Provide the (x, y) coordinate of the cell's center where the given text is located.  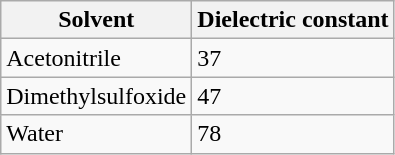
37 (293, 58)
Dielectric constant (293, 20)
Water (96, 134)
47 (293, 96)
Acetonitrile (96, 58)
Solvent (96, 20)
78 (293, 134)
Dimethylsulfoxide (96, 96)
